Return [x, y] of the center of cell containing provided text 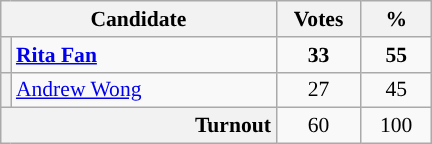
100 [396, 126]
33 [318, 55]
60 [318, 126]
Rita Fan [144, 55]
45 [396, 90]
55 [396, 55]
Turnout [138, 126]
Votes [318, 19]
Candidate [138, 19]
Andrew Wong [144, 90]
% [396, 19]
27 [318, 90]
